Search for the cell housing the specified text and yield its [X, Y] center coordinate. 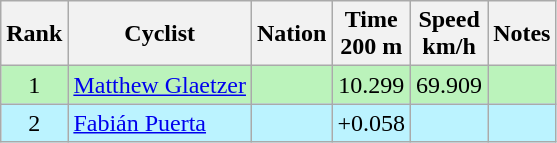
Rank [34, 34]
10.299 [372, 85]
Nation [292, 34]
1 [34, 85]
+0.058 [372, 123]
Notes [522, 34]
Cyclist [160, 34]
Time200 m [372, 34]
Matthew Glaetzer [160, 85]
69.909 [450, 85]
Speedkm/h [450, 34]
Fabián Puerta [160, 123]
2 [34, 123]
